Scan for the cell matching the given text and deliver its [X, Y] coordinate at center. 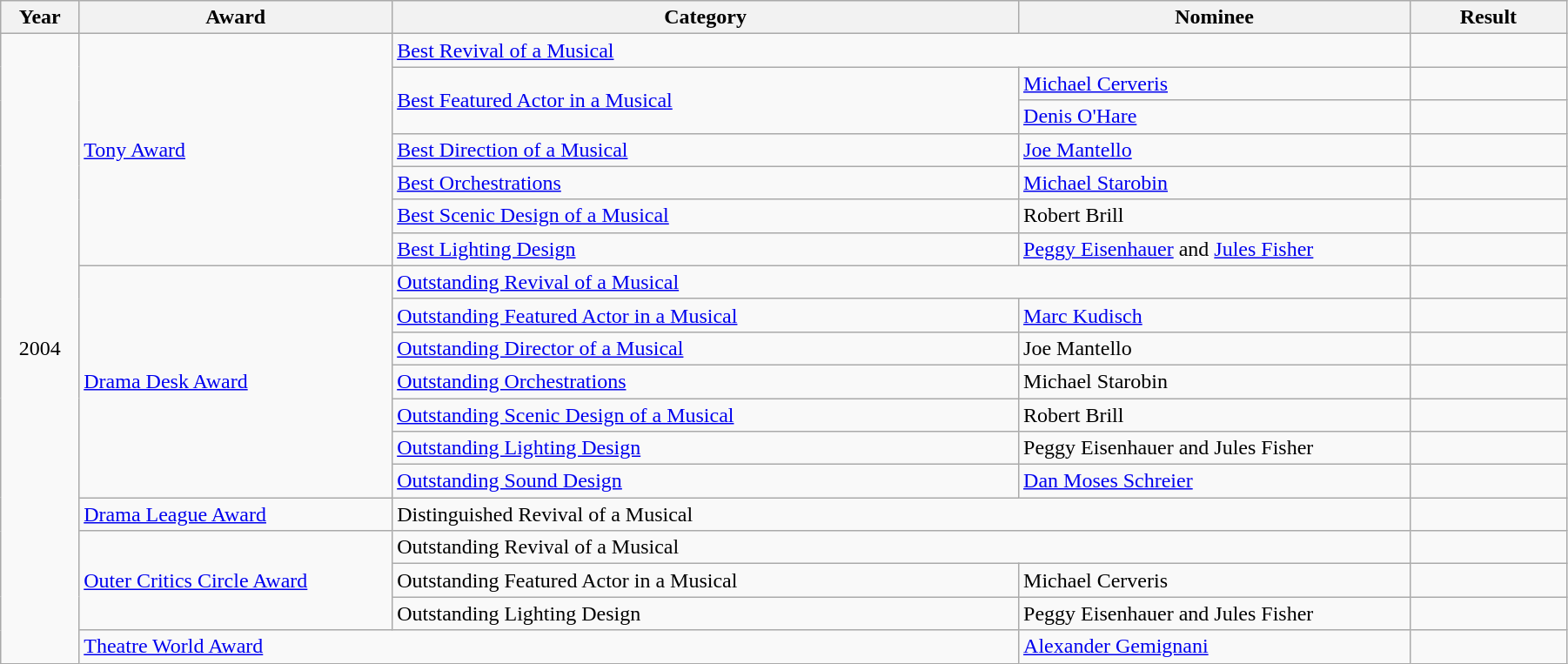
Drama Desk Award [236, 381]
Year [40, 17]
Result [1488, 17]
Outstanding Scenic Design of a Musical [706, 415]
Marc Kudisch [1215, 315]
Tony Award [236, 150]
Best Orchestrations [706, 183]
Outer Critics Circle Award [236, 580]
Best Lighting Design [706, 249]
Best Featured Actor in a Musical [706, 100]
Outstanding Sound Design [706, 481]
Distinguished Revival of a Musical [901, 514]
Outstanding Orchestrations [706, 381]
Outstanding Director of a Musical [706, 348]
2004 [40, 348]
Best Revival of a Musical [901, 50]
Dan Moses Schreier [1215, 481]
Award [236, 17]
Denis O'Hare [1215, 117]
Alexander Gemignani [1215, 647]
Best Scenic Design of a Musical [706, 216]
Theatre World Award [549, 647]
Category [706, 17]
Drama League Award [236, 514]
Best Direction of a Musical [706, 150]
Nominee [1215, 17]
